Extract the [x, y] coordinate from the center of the cell holding the provided text.  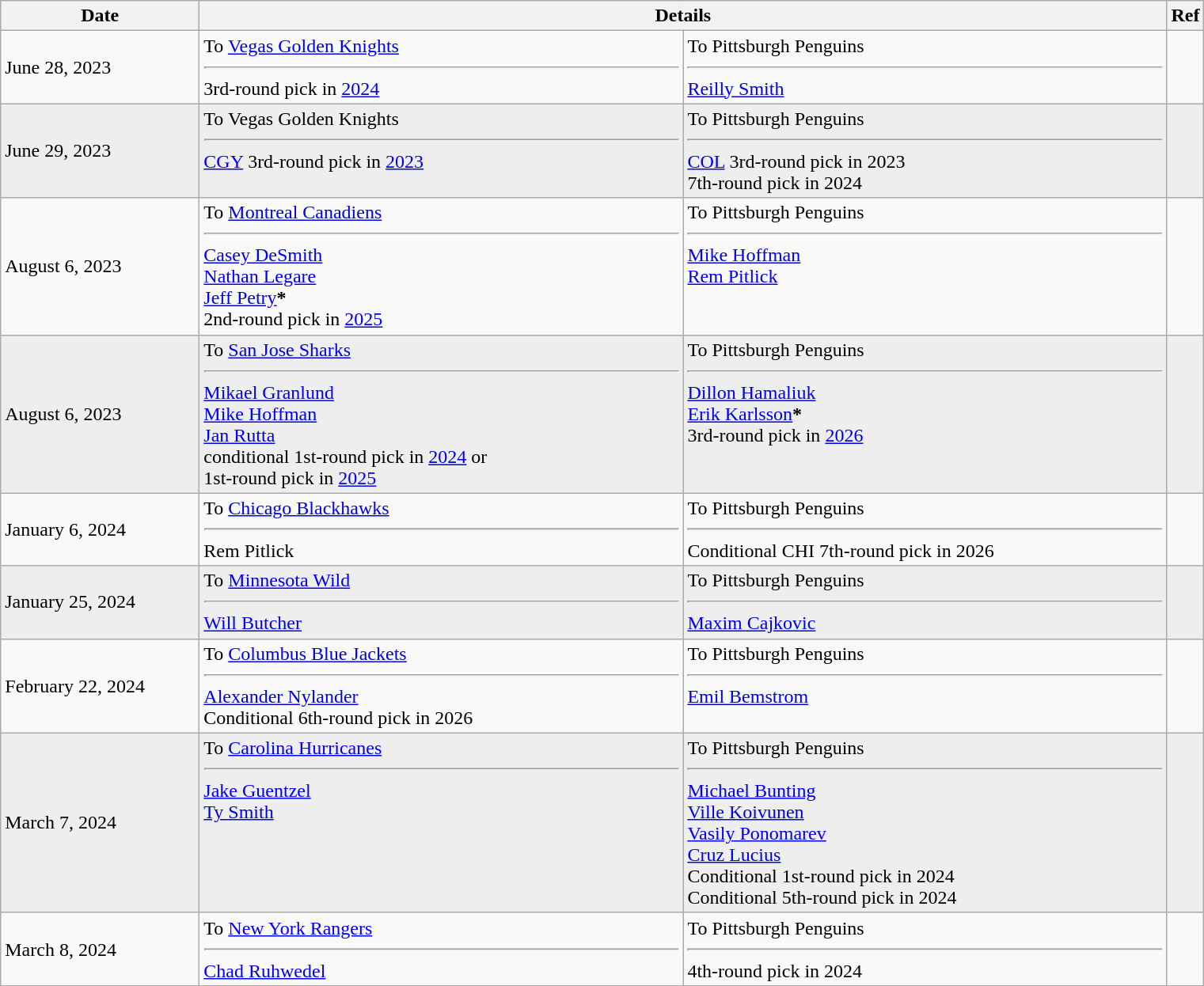
Ref [1186, 16]
To Pittsburgh PenguinsDillon HamaliukErik Karlsson*3rd-round pick in 2026 [925, 414]
To Vegas Golden Knights3rd-round pick in 2024 [442, 67]
Date [100, 16]
February 22, 2024 [100, 685]
To Pittsburgh PenguinsMike HoffmanRem Pitlick [925, 266]
To Pittsburgh PenguinsConditional CHI 7th-round pick in 2026 [925, 529]
March 7, 2024 [100, 823]
To New York RangersChad Ruhwedel [442, 949]
To Vegas Golden KnightsCGY 3rd-round pick in 2023 [442, 150]
January 6, 2024 [100, 529]
To San Jose SharksMikael GranlundMike HoffmanJan Ruttaconditional 1st-round pick in 2024 or 1st-round pick in 2025 [442, 414]
To Pittsburgh Penguins4th-round pick in 2024 [925, 949]
January 25, 2024 [100, 602]
To Pittsburgh PenguinsEmil Bemstrom [925, 685]
To Columbus Blue JacketsAlexander NylanderConditional 6th-round pick in 2026 [442, 685]
To Chicago BlackhawksRem Pitlick [442, 529]
March 8, 2024 [100, 949]
To Pittsburgh PenguinsReilly Smith [925, 67]
June 28, 2023 [100, 67]
June 29, 2023 [100, 150]
To Minnesota WildWill Butcher [442, 602]
To Pittsburgh PenguinsMaxim Cajkovic [925, 602]
Details [683, 16]
To Pittsburgh PenguinsMichael BuntingVille KoivunenVasily PonomarevCruz LuciusConditional 1st-round pick in 2024Conditional 5th-round pick in 2024 [925, 823]
To Carolina HurricanesJake GuentzelTy Smith [442, 823]
To Montreal CanadiensCasey DeSmithNathan LegareJeff Petry*2nd-round pick in 2025 [442, 266]
To Pittsburgh PenguinsCOL 3rd-round pick in 20237th-round pick in 2024 [925, 150]
